Provide the [X, Y] coordinate of the cell's center where the given text is located.  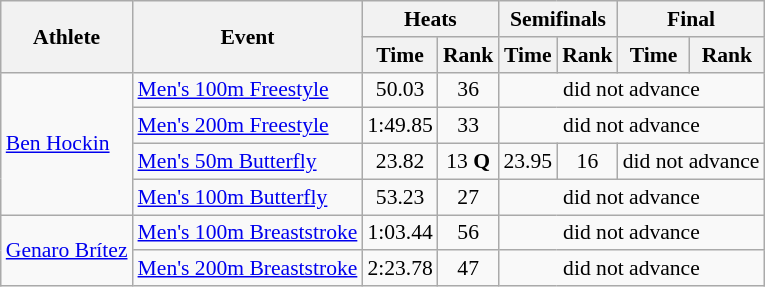
Ben Hockin [67, 143]
Genaro Brítez [67, 250]
1:49.85 [400, 126]
27 [468, 197]
33 [468, 126]
2:23.78 [400, 269]
13 Q [468, 162]
1:03.44 [400, 233]
Men's 100m Freestyle [248, 90]
16 [588, 162]
56 [468, 233]
23.95 [528, 162]
36 [468, 90]
Final [692, 19]
Athlete [67, 36]
Heats [430, 19]
50.03 [400, 90]
Event [248, 36]
23.82 [400, 162]
Men's 100m Butterfly [248, 197]
Semifinals [558, 19]
53.23 [400, 197]
Men's 50m Butterfly [248, 162]
47 [468, 269]
Men's 100m Breaststroke [248, 233]
Men's 200m Breaststroke [248, 269]
Men's 200m Freestyle [248, 126]
